Return (x, y) of the center of cell containing provided text 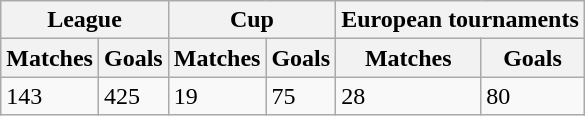
28 (408, 96)
19 (217, 96)
80 (533, 96)
143 (50, 96)
425 (133, 96)
Cup (252, 20)
75 (301, 96)
League (84, 20)
European tournaments (460, 20)
